Scan for the cell matching the given text and deliver its [x, y] coordinate at center. 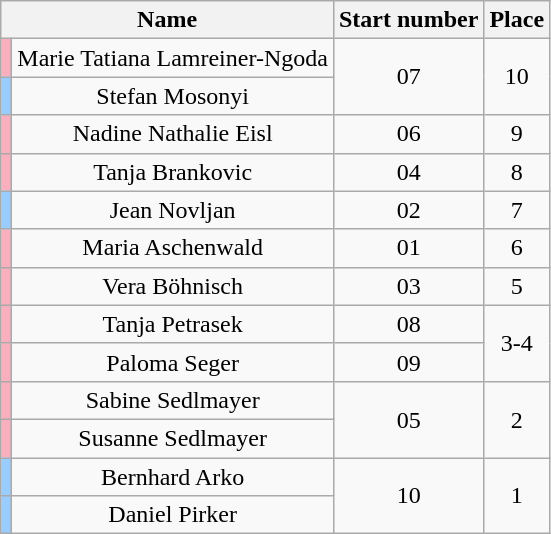
02 [408, 210]
Paloma Seger [173, 362]
Start number [408, 20]
6 [517, 248]
Susanne Sedlmayer [173, 438]
Daniel Pirker [173, 515]
Tanja Brankovic [173, 172]
3-4 [517, 343]
1 [517, 496]
03 [408, 286]
08 [408, 324]
Marie Tatiana Lamreiner-Ngoda [173, 58]
2 [517, 419]
Stefan Mosonyi [173, 96]
Sabine Sedlmayer [173, 400]
Bernhard Arko [173, 477]
07 [408, 77]
Tanja Petrasek [173, 324]
Name [168, 20]
Jean Novljan [173, 210]
01 [408, 248]
Maria Aschenwald [173, 248]
Place [517, 20]
9 [517, 134]
Vera Böhnisch [173, 286]
8 [517, 172]
09 [408, 362]
5 [517, 286]
Nadine Nathalie Eisl [173, 134]
04 [408, 172]
05 [408, 419]
06 [408, 134]
7 [517, 210]
